Output the (X, Y) coordinate of the center of the cell containing the given text.  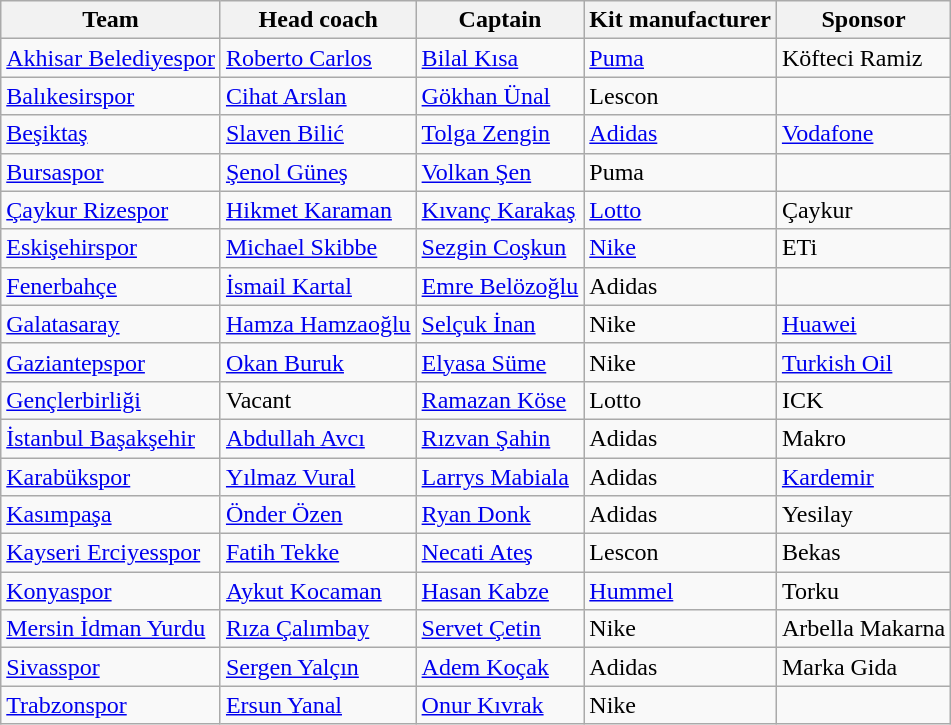
Sponsor (863, 20)
Mersin İdman Yurdu (111, 629)
Sezgin Coşkun (500, 248)
Balıkesirspor (111, 96)
Çaykur (863, 210)
Necati Ateş (500, 553)
Şenol Güneş (318, 172)
Gaziantepspor (111, 362)
Vacant (318, 400)
Ryan Donk (500, 515)
Kardemir (863, 477)
Fenerbahçe (111, 286)
İsmail Kartal (318, 286)
Roberto Carlos (318, 58)
Rıza Çalımbay (318, 629)
Torku (863, 591)
Ramazan Köse (500, 400)
Huawei (863, 324)
Bursaspor (111, 172)
Servet Çetin (500, 629)
İstanbul Başakşehir (111, 438)
Çaykur Rizespor (111, 210)
Karabükspor (111, 477)
Eskişehirspor (111, 248)
Hamza Hamzaoğlu (318, 324)
Kayseri Erciyesspor (111, 553)
Gençlerbirliği (111, 400)
Turkish Oil (863, 362)
Sivasspor (111, 667)
Team (111, 20)
Galatasaray (111, 324)
Gökhan Ünal (500, 96)
Ersun Yanal (318, 705)
Aykut Kocaman (318, 591)
Kıvanç Karakaş (500, 210)
Okan Buruk (318, 362)
Sergen Yalçın (318, 667)
Larrys Mabiala (500, 477)
Onur Kıvrak (500, 705)
Hasan Kabze (500, 591)
Cihat Arslan (318, 96)
ICK (863, 400)
Adem Koçak (500, 667)
Michael Skibbe (318, 248)
Arbella Makarna (863, 629)
Hikmet Karaman (318, 210)
Vodafone (863, 134)
Abdullah Avcı (318, 438)
Hummel (680, 591)
Bekas (863, 553)
Volkan Şen (500, 172)
Elyasa Süme (500, 362)
Kasımpaşa (111, 515)
Bilal Kısa (500, 58)
Fatih Tekke (318, 553)
Akhisar Belediyespor (111, 58)
Önder Özen (318, 515)
Rızvan Şahin (500, 438)
Head coach (318, 20)
ETi (863, 248)
Makro (863, 438)
Köfteci Ramiz (863, 58)
Yılmaz Vural (318, 477)
Tolga Zengin (500, 134)
Emre Belözoğlu (500, 286)
Captain (500, 20)
Beşiktaş (111, 134)
Kit manufacturer (680, 20)
Trabzonspor (111, 705)
Selçuk İnan (500, 324)
Konyaspor (111, 591)
Slaven Bilić (318, 134)
Yesilay (863, 515)
Marka Gida (863, 667)
